Return (X, Y) of the center of cell containing provided text 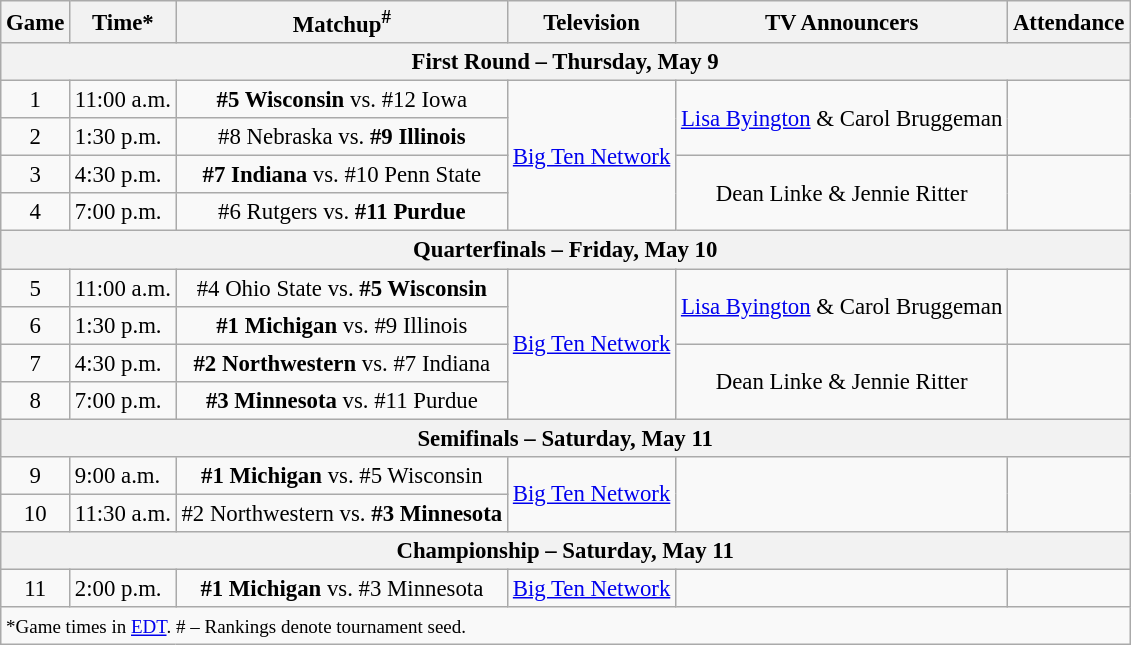
8 (36, 400)
7 (36, 363)
2:00 p.m. (124, 588)
#1 Michigan vs. #5 Wisconsin (342, 476)
11:30 a.m. (124, 513)
Matchup# (342, 22)
#4 Ohio State vs. #5 Wisconsin (342, 288)
Championship – Saturday, May 11 (566, 551)
Semifinals – Saturday, May 11 (566, 438)
10 (36, 513)
TV Announcers (842, 22)
Television (592, 22)
*Game times in EDT. # – Rankings denote tournament seed. (566, 626)
Game (36, 22)
4 (36, 213)
3 (36, 175)
6 (36, 325)
2 (36, 137)
Quarterfinals – Friday, May 10 (566, 250)
#2 Northwestern vs. #3 Minnesota (342, 513)
#2 Northwestern vs. #7 Indiana (342, 363)
#1 Michigan vs. #9 Illinois (342, 325)
#3 Minnesota vs. #11 Purdue (342, 400)
Time* (124, 22)
#7 Indiana vs. #10 Penn State (342, 175)
First Round – Thursday, May 9 (566, 62)
9 (36, 476)
5 (36, 288)
11 (36, 588)
#1 Michigan vs. #3 Minnesota (342, 588)
#5 Wisconsin vs. #12 Iowa (342, 100)
#8 Nebraska vs. #9 Illinois (342, 137)
1 (36, 100)
Attendance (1069, 22)
9:00 a.m. (124, 476)
#6 Rutgers vs. #11 Purdue (342, 213)
